Capture the cell that displays the provided text and extract its (X, Y) central coordinate. 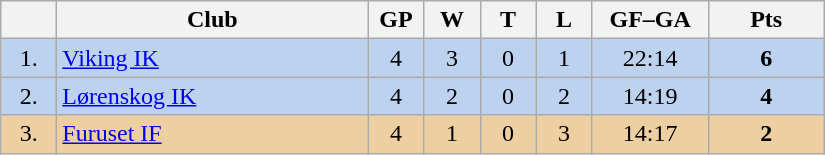
1. (29, 58)
Viking IK (212, 58)
T (508, 20)
Club (212, 20)
2. (29, 96)
14:19 (650, 96)
Furuset IF (212, 134)
14:17 (650, 134)
GP (396, 20)
Lørenskog IK (212, 96)
Pts (766, 20)
W (452, 20)
6 (766, 58)
22:14 (650, 58)
GF–GA (650, 20)
L (564, 20)
3. (29, 134)
